Return [X, Y] of the center of cell containing provided text 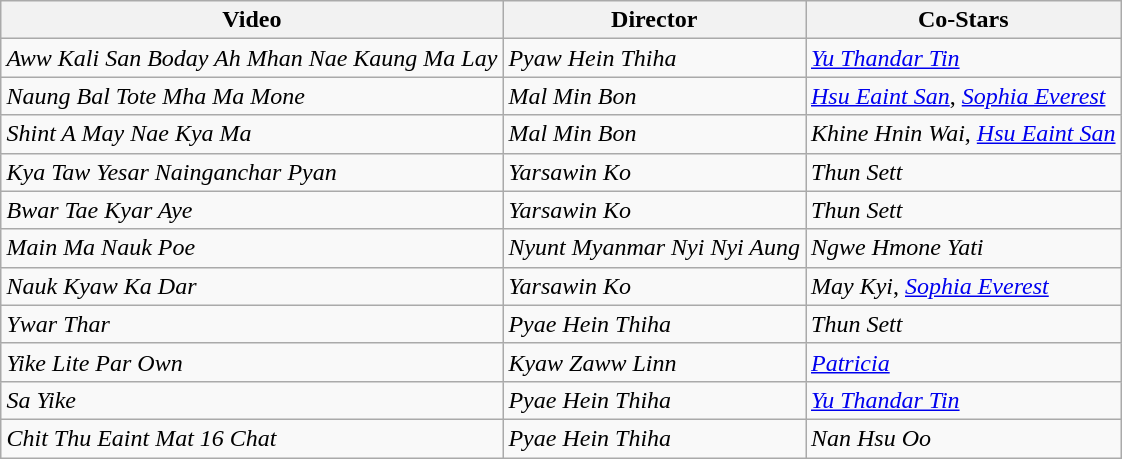
Main Ma Nauk Poe [252, 248]
Aww Kali San Boday Ah Mhan Nae Kaung Ma Lay [252, 58]
Pyaw Hein Thiha [654, 58]
Co-Stars [964, 20]
Nyunt Myanmar Nyi Nyi Aung [654, 248]
Patricia [964, 362]
Ywar Thar [252, 324]
Nauk Kyaw Ka Dar [252, 286]
Kyaw Zaww Linn [654, 362]
Sa Yike [252, 400]
Naung Bal Tote Mha Ma Mone [252, 96]
Kya Taw Yesar Nainganchar Pyan [252, 172]
Video [252, 20]
Shint A May Nae Kya Ma [252, 134]
Chit Thu Eaint Mat 16 Chat [252, 438]
Ngwe Hmone Yati [964, 248]
May Kyi, Sophia Everest [964, 286]
Khine Hnin Wai, Hsu Eaint San [964, 134]
Nan Hsu Oo [964, 438]
Yike Lite Par Own [252, 362]
Director [654, 20]
Hsu Eaint San, Sophia Everest [964, 96]
Bwar Tae Kyar Aye [252, 210]
